Detect which cell encompasses the target text, then output its (x, y) center coordinate. 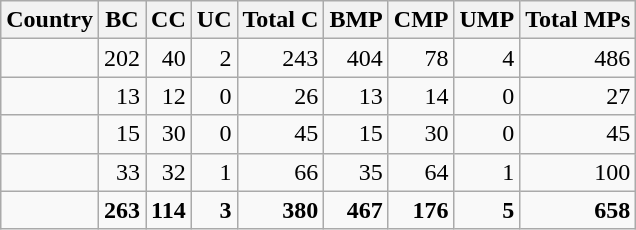
4 (487, 58)
27 (578, 96)
32 (169, 172)
33 (122, 172)
14 (421, 96)
Country (50, 20)
114 (169, 210)
26 (280, 96)
CC (169, 20)
263 (122, 210)
40 (169, 58)
UC (214, 20)
12 (169, 96)
UMP (487, 20)
243 (280, 58)
CMP (421, 20)
64 (421, 172)
658 (578, 210)
BMP (356, 20)
404 (356, 58)
78 (421, 58)
3 (214, 210)
486 (578, 58)
2 (214, 58)
176 (421, 210)
467 (356, 210)
Total MPs (578, 20)
BC (122, 20)
202 (122, 58)
380 (280, 210)
5 (487, 210)
66 (280, 172)
Total C (280, 20)
35 (356, 172)
100 (578, 172)
